For the text-containing cell, return its midpoint in (X, Y) coordinate format. 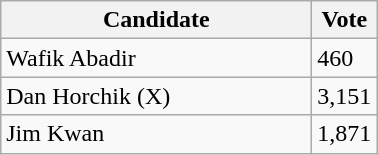
Vote (344, 20)
460 (344, 58)
Jim Kwan (156, 134)
3,151 (344, 96)
Dan Horchik (X) (156, 96)
1,871 (344, 134)
Candidate (156, 20)
Wafik Abadir (156, 58)
